Extract the (x, y) coordinate from the center of the cell holding the provided text.  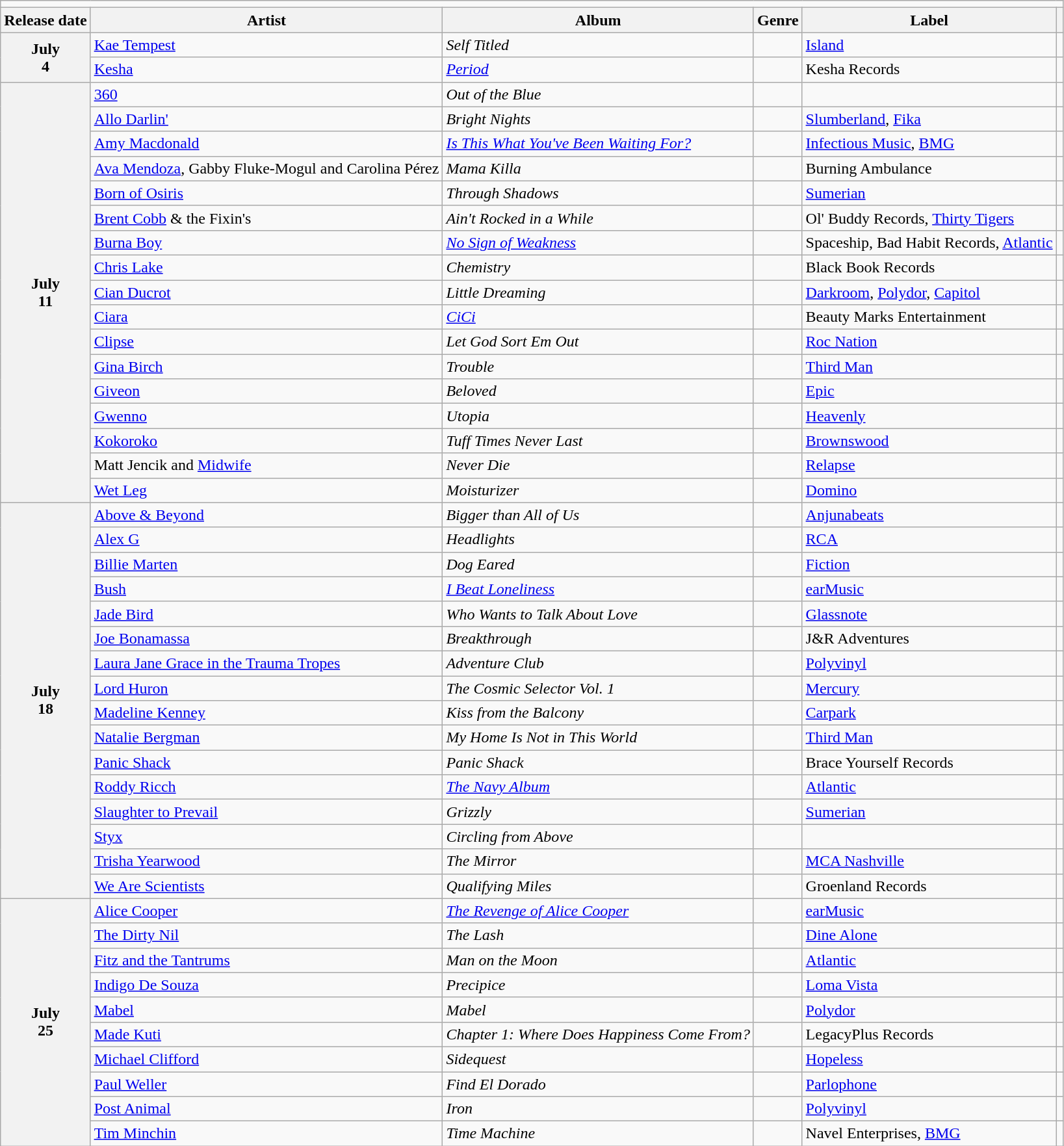
Iron (598, 1109)
Domino (929, 490)
Chris Lake (266, 267)
Through Shadows (598, 193)
Matt Jencik and Midwife (266, 465)
Roc Nation (929, 342)
Kae Tempest (266, 45)
Infectious Music, BMG (929, 144)
Trouble (598, 367)
Joe Bonamassa (266, 638)
Born of Osiris (266, 193)
Jade Bird (266, 614)
Grizzly (598, 812)
LegacyPlus Records (929, 1034)
Release date (45, 20)
Carpark (929, 713)
Chemistry (598, 267)
July18 (45, 701)
Beauty Marks Entertainment (929, 317)
Giveon (266, 391)
Indigo De Souza (266, 985)
Relapse (929, 465)
Ol' Buddy Records, Thirty Tigers (929, 218)
Hopeless (929, 1059)
Clipse (266, 342)
Mercury (929, 688)
Brace Yourself Records (929, 762)
Styx (266, 837)
Island (929, 45)
Fiction (929, 564)
Groenland Records (929, 886)
Allo Darlin' (266, 119)
Precipice (598, 985)
Madeline Kenney (266, 713)
Gwenno (266, 416)
The Revenge of Alice Cooper (598, 911)
Circling from Above (598, 837)
Adventure Club (598, 663)
Natalie Bergman (266, 738)
The Lash (598, 935)
The Navy Album (598, 787)
July11 (45, 293)
Mama Killa (598, 168)
Kesha (266, 70)
Cian Ducrot (266, 292)
Dine Alone (929, 935)
Period (598, 70)
Heavenly (929, 416)
Michael Clifford (266, 1059)
Lord Huron (266, 688)
CiCi (598, 317)
No Sign of Weakness (598, 242)
Bigger than All of Us (598, 515)
Above & Beyond (266, 515)
Ava Mendoza, Gabby Fluke-Mogul and Carolina Pérez (266, 168)
Is This What You've Been Waiting For? (598, 144)
Man on the Moon (598, 960)
360 (266, 94)
Qualifying Miles (598, 886)
Utopia (598, 416)
Self Titled (598, 45)
Out of the Blue (598, 94)
Amy Macdonald (266, 144)
Loma Vista (929, 985)
Time Machine (598, 1134)
Never Die (598, 465)
Epic (929, 391)
The Dirty Nil (266, 935)
Bright Nights (598, 119)
July25 (45, 1022)
Find El Dorado (598, 1084)
Paul Weller (266, 1084)
Made Kuti (266, 1034)
Darkroom, Polydor, Capitol (929, 292)
I Beat Loneliness (598, 589)
Ciara (266, 317)
Let God Sort Em Out (598, 342)
Beloved (598, 391)
Anjunabeats (929, 515)
July4 (45, 57)
Burning Ambulance (929, 168)
Tuff Times Never Last (598, 441)
Polydor (929, 1009)
Headlights (598, 540)
Spaceship, Bad Habit Records, Atlantic (929, 242)
Brownswood (929, 441)
Alice Cooper (266, 911)
My Home Is Not in This World (598, 738)
Kiss from the Balcony (598, 713)
Parlophone (929, 1084)
Navel Enterprises, BMG (929, 1134)
Breakthrough (598, 638)
The Mirror (598, 861)
Slumberland, Fika (929, 119)
Kesha Records (929, 70)
Ain't Rocked in a While (598, 218)
Black Book Records (929, 267)
Glassnote (929, 614)
Trisha Yearwood (266, 861)
Billie Marten (266, 564)
RCA (929, 540)
Bush (266, 589)
Label (929, 20)
Little Dreaming (598, 292)
J&R Adventures (929, 638)
Tim Minchin (266, 1134)
We Are Scientists (266, 886)
Laura Jane Grace in the Trauma Tropes (266, 663)
Kokoroko (266, 441)
The Cosmic Selector Vol. 1 (598, 688)
Who Wants to Talk About Love (598, 614)
Roddy Ricch (266, 787)
Wet Leg (266, 490)
Alex G (266, 540)
Genre (777, 20)
Sidequest (598, 1059)
Fitz and the Tantrums (266, 960)
Gina Birch (266, 367)
Chapter 1: Where Does Happiness Come From? (598, 1034)
Burna Boy (266, 242)
Moisturizer (598, 490)
Slaughter to Prevail (266, 812)
MCA Nashville (929, 861)
Artist (266, 20)
Brent Cobb & the Fixin's (266, 218)
Post Animal (266, 1109)
Dog Eared (598, 564)
Album (598, 20)
